Find where the given text appears and provide that cell's center as [X, Y] coordinate. 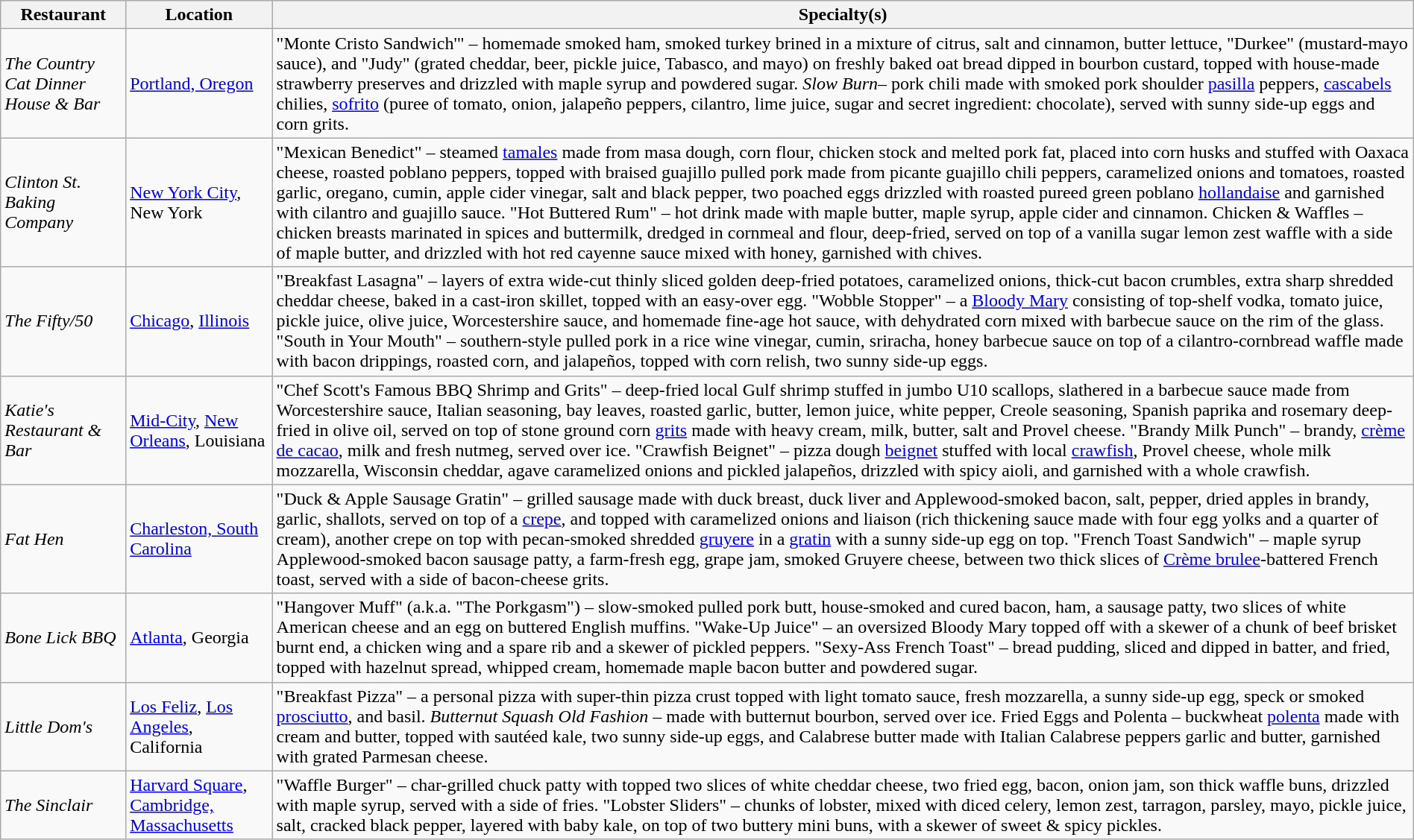
Bone Lick BBQ [63, 638]
Clinton St. Baking Company [63, 203]
Atlanta, Georgia [199, 638]
Mid-City, New Orleans, Louisiana [199, 430]
Chicago, Illinois [199, 321]
The Country Cat Dinner House & Bar [63, 83]
Fat Hen [63, 539]
The Sinclair [63, 805]
The Fifty/50 [63, 321]
Charleston, South Carolina [199, 539]
New York City, New York [199, 203]
Location [199, 15]
Katie's Restaurant & Bar [63, 430]
Restaurant [63, 15]
Specialty(s) [843, 15]
Los Feliz, Los Angeles, California [199, 726]
Little Dom's [63, 726]
Portland, Oregon [199, 83]
Harvard Square, Cambridge, Massachusetts [199, 805]
